Locate the cell with the specified text and output its (X, Y) center coordinate. 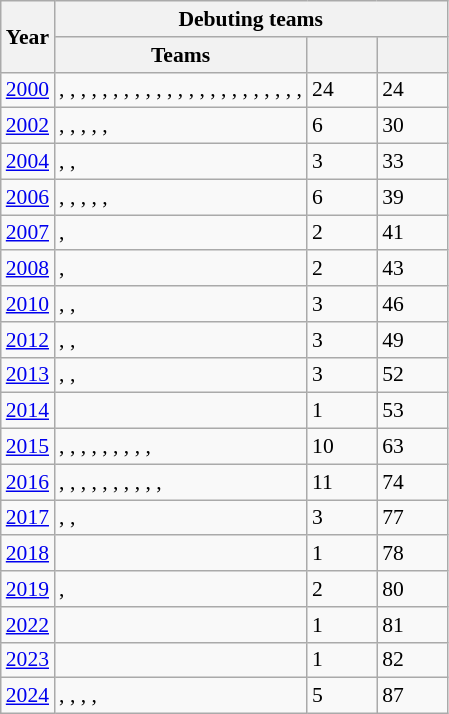
63 (412, 447)
78 (412, 554)
, , , , (180, 696)
2000 (28, 90)
, , , , , , , , , , (180, 482)
2006 (28, 197)
Teams (180, 55)
2013 (28, 375)
11 (342, 482)
2016 (28, 482)
, , , , , , , , , (180, 447)
Year (28, 36)
2007 (28, 233)
82 (412, 660)
2004 (28, 162)
33 (412, 162)
2017 (28, 518)
2019 (28, 589)
81 (412, 625)
53 (412, 411)
2012 (28, 340)
30 (412, 126)
2023 (28, 660)
39 (412, 197)
52 (412, 375)
2014 (28, 411)
77 (412, 518)
2022 (28, 625)
43 (412, 269)
74 (412, 482)
2018 (28, 554)
49 (412, 340)
2010 (28, 304)
2024 (28, 696)
2015 (28, 447)
, , , , , , , , , , , , , , , , , , , , , , , (180, 90)
5 (342, 696)
10 (342, 447)
Debuting teams (250, 19)
80 (412, 589)
2002 (28, 126)
2008 (28, 269)
41 (412, 233)
46 (412, 304)
87 (412, 696)
